From the cell containing the given text, extract its center point as (X, Y) coordinate. 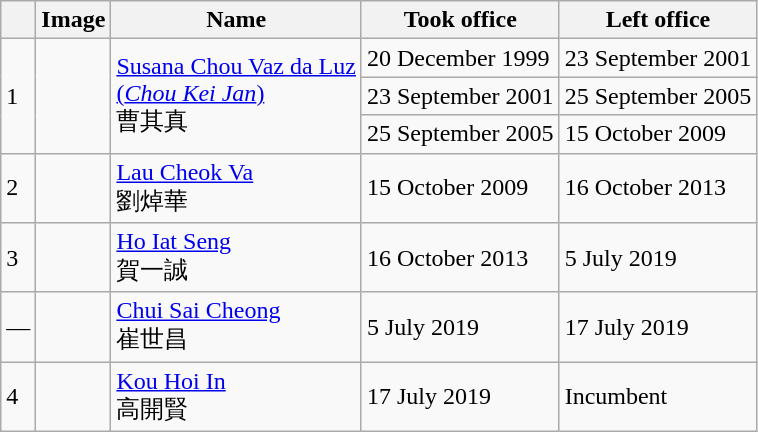
Lau Cheok Va劉焯華 (236, 188)
2 (18, 188)
Kou Hoi In高開賢 (236, 397)
— (18, 327)
Susana Chou Vaz da Luz(Chou Kei Jan)曹其真 (236, 96)
4 (18, 397)
Ho Iat Seng賀一誠 (236, 258)
20 December 1999 (460, 58)
Image (74, 20)
Chui Sai Cheong崔世昌 (236, 327)
Took office (460, 20)
Name (236, 20)
Incumbent (658, 397)
1 (18, 96)
Left office (658, 20)
3 (18, 258)
